Search for the cell housing the specified text and yield its [X, Y] center coordinate. 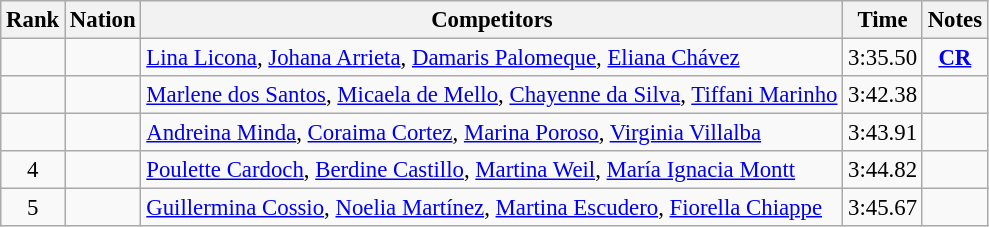
Notes [954, 20]
Guillermina Cossio, Noelia Martínez, Martina Escudero, Fiorella Chiappe [492, 208]
Nation [103, 20]
5 [33, 208]
Rank [33, 20]
3:43.91 [883, 133]
3:44.82 [883, 170]
Lina Licona, Johana Arrieta, Damaris Palomeque, Eliana Chávez [492, 58]
Poulette Cardoch, Berdine Castillo, Martina Weil, María Ignacia Montt [492, 170]
3:42.38 [883, 95]
3:45.67 [883, 208]
Andreina Minda, Coraima Cortez, Marina Poroso, Virginia Villalba [492, 133]
3:35.50 [883, 58]
Competitors [492, 20]
CR [954, 58]
Time [883, 20]
Marlene dos Santos, Micaela de Mello, Chayenne da Silva, Tiffani Marinho [492, 95]
4 [33, 170]
